Return (X, Y) of the center of cell containing provided text 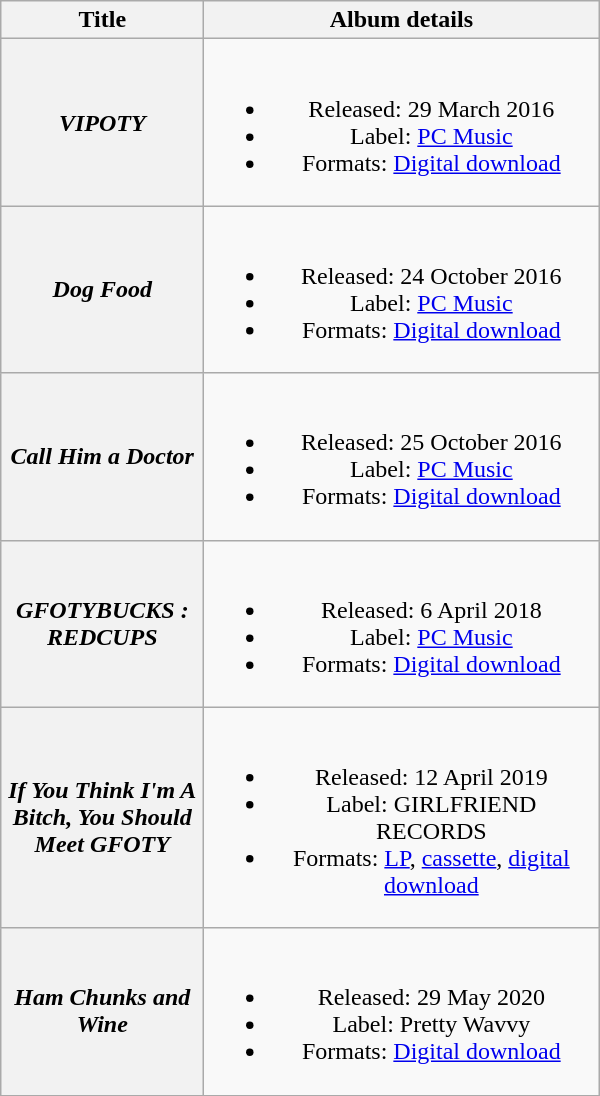
Released: 29 March 2016Label: PC MusicFormats: Digital download (402, 122)
Released: 25 October 2016Label: PC MusicFormats: Digital download (402, 456)
Title (102, 20)
GFOTYBUCKS : REDCUPS (102, 624)
Released: 12 April 2019Label: GIRLFRIEND RECORDSFormats: LP, cassette, digital download (402, 818)
If You Think I'm A Bitch, You Should Meet GFOTY (102, 818)
Released: 6 April 2018Label: PC MusicFormats: Digital download (402, 624)
VIPOTY (102, 122)
Call Him a Doctor (102, 456)
Album details (402, 20)
Dog Food (102, 290)
Released: 24 October 2016Label: PC MusicFormats: Digital download (402, 290)
Released: 29 May 2020Label: Pretty WavvyFormats: Digital download (402, 1012)
Ham Chunks and Wine (102, 1012)
